Determine the [x, y] coordinate at the center of the cell enclosing the given text.  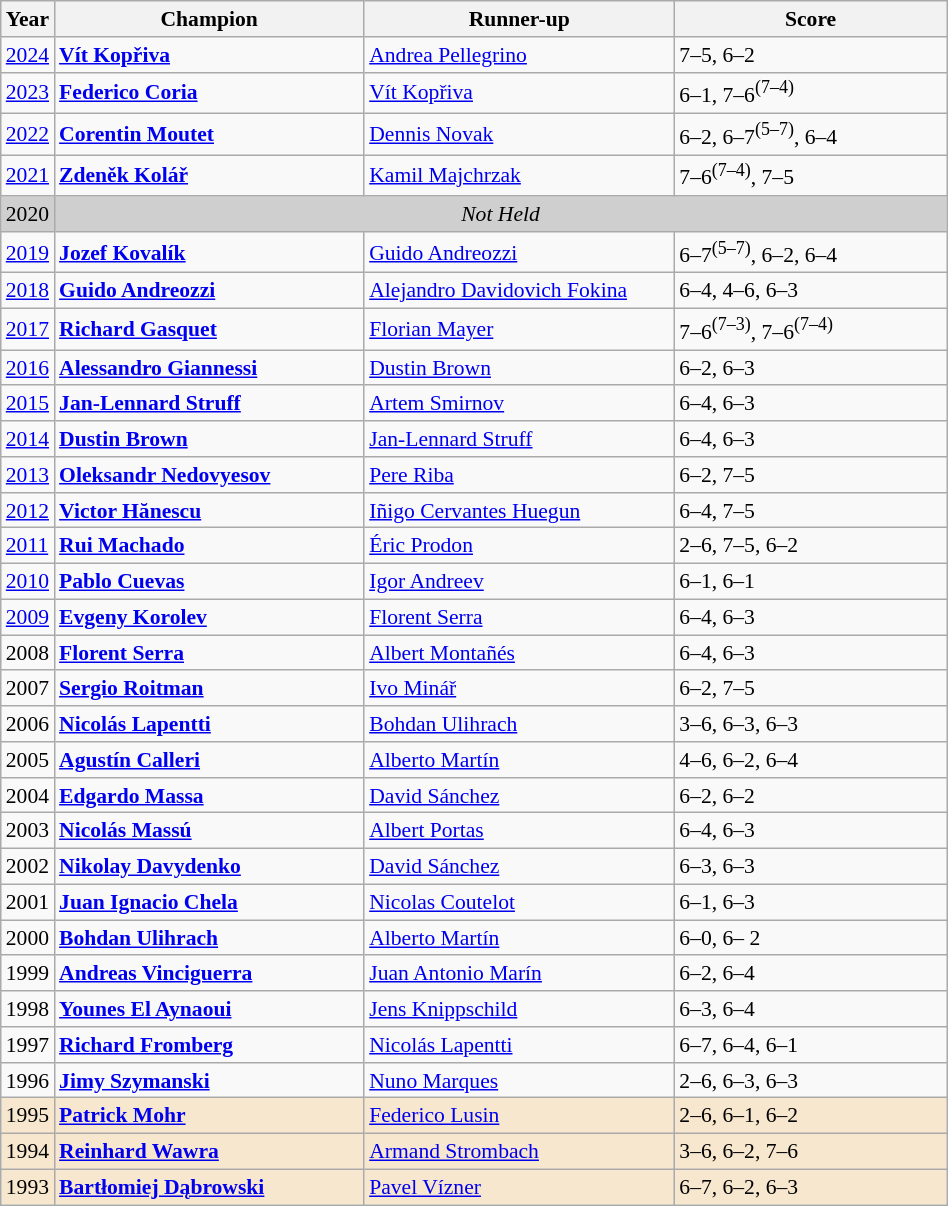
Albert Portas [519, 831]
2013 [28, 475]
Federico Lusin [519, 1116]
2016 [28, 368]
1995 [28, 1116]
6–7(5–7), 6–2, 6–4 [810, 252]
Score [810, 19]
Albert Montañés [519, 653]
1993 [28, 1188]
Younes El Aynaoui [209, 1009]
2014 [28, 439]
Florian Mayer [519, 330]
Sergio Roitman [209, 689]
1996 [28, 1081]
6–2, 6–4 [810, 974]
2015 [28, 404]
6–2, 6–7(5–7), 6–4 [810, 134]
2024 [28, 55]
Agustín Calleri [209, 760]
Victor Hănescu [209, 511]
2000 [28, 938]
Evgeny Korolev [209, 618]
6–3, 6–3 [810, 867]
Armand Strombach [519, 1152]
Alessandro Giannessi [209, 368]
2006 [28, 724]
2019 [28, 252]
2017 [28, 330]
2009 [28, 618]
6–0, 6– 2 [810, 938]
6–3, 6–4 [810, 1009]
2018 [28, 291]
2011 [28, 546]
2001 [28, 903]
7–5, 6–2 [810, 55]
Nikolay Davydenko [209, 867]
3–6, 6–2, 7–6 [810, 1152]
Artem Smirnov [519, 404]
Éric Prodon [519, 546]
7–6(7–3), 7–6(7–4) [810, 330]
2020 [28, 214]
Juan Ignacio Chela [209, 903]
2008 [28, 653]
Juan Antonio Marín [519, 974]
Jimy Szymanski [209, 1081]
2002 [28, 867]
Kamil Majchrzak [519, 176]
Reinhard Wawra [209, 1152]
Year [28, 19]
Richard Fromberg [209, 1045]
2022 [28, 134]
7–6(7–4), 7–5 [810, 176]
Pablo Cuevas [209, 582]
Jozef Kovalík [209, 252]
Alejandro Davidovich Fokina [519, 291]
Federico Coria [209, 92]
2007 [28, 689]
6–1, 6–3 [810, 903]
Pere Riba [519, 475]
2004 [28, 796]
Nuno Marques [519, 1081]
Edgardo Massa [209, 796]
Richard Gasquet [209, 330]
Champion [209, 19]
Nicolas Coutelot [519, 903]
Nicolás Massú [209, 831]
Not Held [500, 214]
6–7, 6–2, 6–3 [810, 1188]
2–6, 6–1, 6–2 [810, 1116]
6–4, 7–5 [810, 511]
Runner-up [519, 19]
2010 [28, 582]
6–1, 7–6(7–4) [810, 92]
6–1, 6–1 [810, 582]
Rui Machado [209, 546]
Bartłomiej Dąbrowski [209, 1188]
Zdeněk Kolář [209, 176]
Iñigo Cervantes Huegun [519, 511]
1994 [28, 1152]
Andrea Pellegrino [519, 55]
2023 [28, 92]
Patrick Mohr [209, 1116]
1999 [28, 974]
2–6, 6–3, 6–3 [810, 1081]
Igor Andreev [519, 582]
4–6, 6–2, 6–4 [810, 760]
6–2, 6–2 [810, 796]
1997 [28, 1045]
6–2, 6–3 [810, 368]
2012 [28, 511]
2003 [28, 831]
2–6, 7–5, 6–2 [810, 546]
Ivo Minář [519, 689]
Jens Knippschild [519, 1009]
Oleksandr Nedovyesov [209, 475]
Corentin Moutet [209, 134]
3–6, 6–3, 6–3 [810, 724]
2005 [28, 760]
2021 [28, 176]
6–4, 4–6, 6–3 [810, 291]
Pavel Vízner [519, 1188]
Dennis Novak [519, 134]
1998 [28, 1009]
Andreas Vinciguerra [209, 974]
6–7, 6–4, 6–1 [810, 1045]
